Locate the cell with the specified text and output its [X, Y] center coordinate. 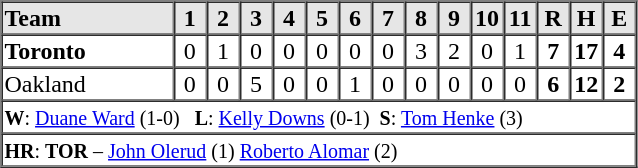
E [620, 18]
Team [88, 18]
9 [454, 18]
Toronto [88, 50]
R [554, 18]
8 [422, 18]
HR: TOR – John Olerud (1) Roberto Alomar (2) [319, 150]
11 [520, 18]
10 [488, 18]
17 [586, 50]
Oakland [88, 84]
W: Duane Ward (1-0) L: Kelly Downs (0-1) S: Tom Henke (3) [319, 116]
12 [586, 84]
H [586, 18]
